Identify which cell holds the provided text, then report its (X, Y) central coordinate. 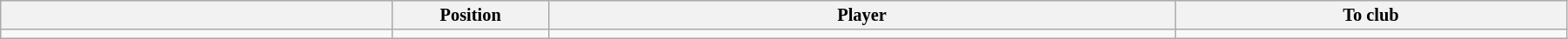
To club (1371, 15)
Player (862, 15)
Position (471, 15)
